From the cell containing the given text, extract its center point as [x, y] coordinate. 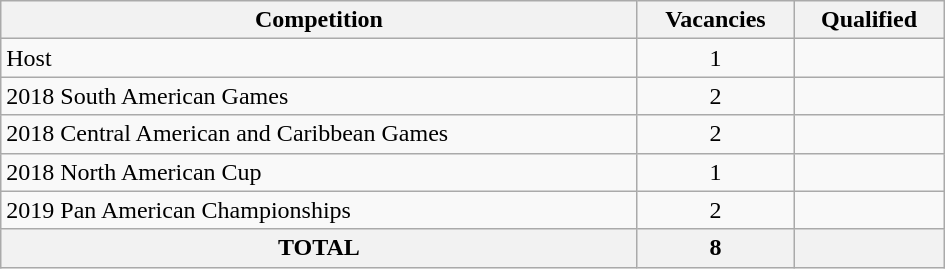
2018 Central American and Caribbean Games [319, 134]
2019 Pan American Championships [319, 210]
Qualified [869, 20]
2018 North American Cup [319, 172]
Host [319, 58]
8 [716, 248]
TOTAL [319, 248]
2018 South American Games [319, 96]
Competition [319, 20]
Vacancies [716, 20]
